From the cell containing the given text, extract its center point as [X, Y] coordinate. 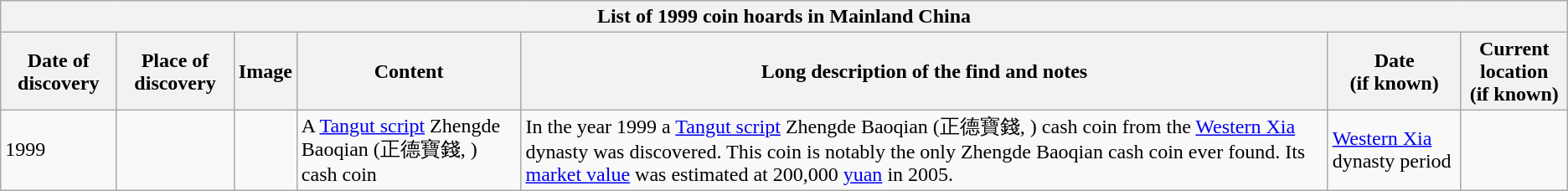
Content [409, 71]
List of 1999 coin hoards in Mainland China [784, 17]
1999 [59, 151]
Image [265, 71]
A Tangut script Zhengde Baoqian (正德寶錢, ) cash coin [409, 151]
Current location(if known) [1514, 71]
Date of discovery [59, 71]
Western Xia dynasty period [1394, 151]
Long description of the find and notes [925, 71]
Place of discovery [176, 71]
Date(if known) [1394, 71]
